Return (X, Y) of the center of cell containing provided text 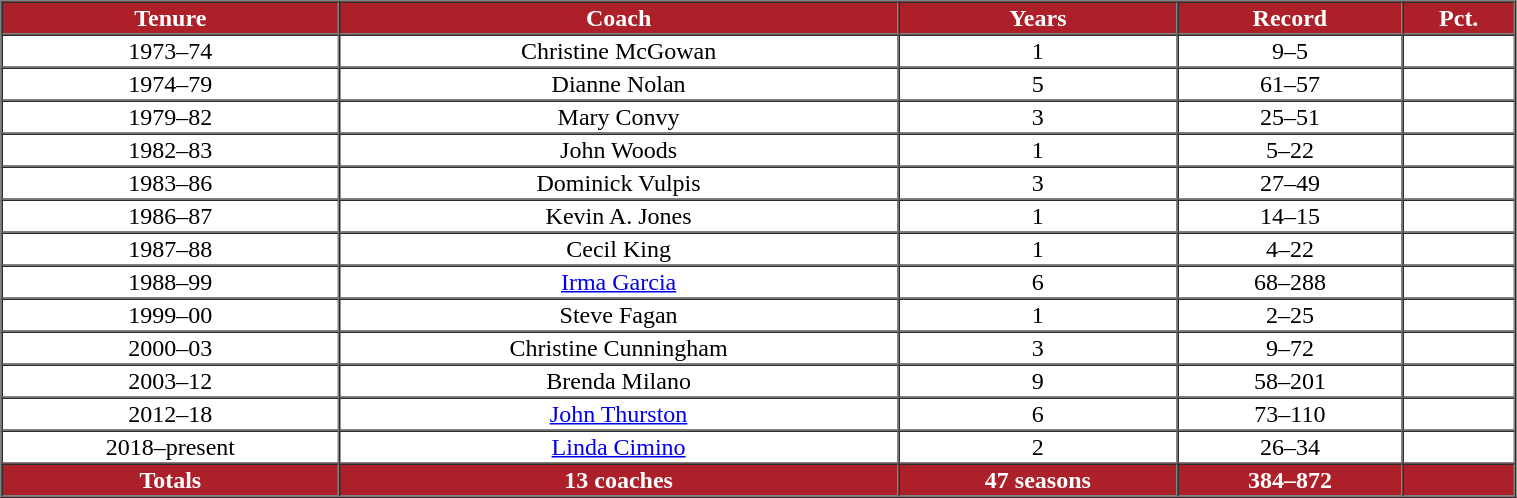
Coach (618, 18)
1983–86 (171, 182)
Mary Convy (618, 116)
58–201 (1290, 380)
5 (1038, 84)
68–288 (1290, 282)
Brenda Milano (618, 380)
14–15 (1290, 216)
2 (1038, 446)
Years (1038, 18)
9–72 (1290, 348)
9–5 (1290, 50)
John Woods (618, 150)
2–25 (1290, 314)
Christine McGowan (618, 50)
Pct. (1458, 18)
Linda Cimino (618, 446)
2000–03 (171, 348)
13 coaches (618, 480)
26–34 (1290, 446)
John Thurston (618, 414)
Record (1290, 18)
73–110 (1290, 414)
2012–18 (171, 414)
384–872 (1290, 480)
Tenure (171, 18)
Steve Fagan (618, 314)
2018–present (171, 446)
1982–83 (171, 150)
9 (1038, 380)
Cecil King (618, 248)
1987–88 (171, 248)
Dianne Nolan (618, 84)
1988–99 (171, 282)
1986–87 (171, 216)
2003–12 (171, 380)
47 seasons (1038, 480)
Irma Garcia (618, 282)
1999–00 (171, 314)
27–49 (1290, 182)
61–57 (1290, 84)
Christine Cunningham (618, 348)
1973–74 (171, 50)
1979–82 (171, 116)
1974–79 (171, 84)
4–22 (1290, 248)
Totals (171, 480)
5–22 (1290, 150)
25–51 (1290, 116)
Kevin A. Jones (618, 216)
Dominick Vulpis (618, 182)
